Return (X, Y) of the center of cell containing provided text 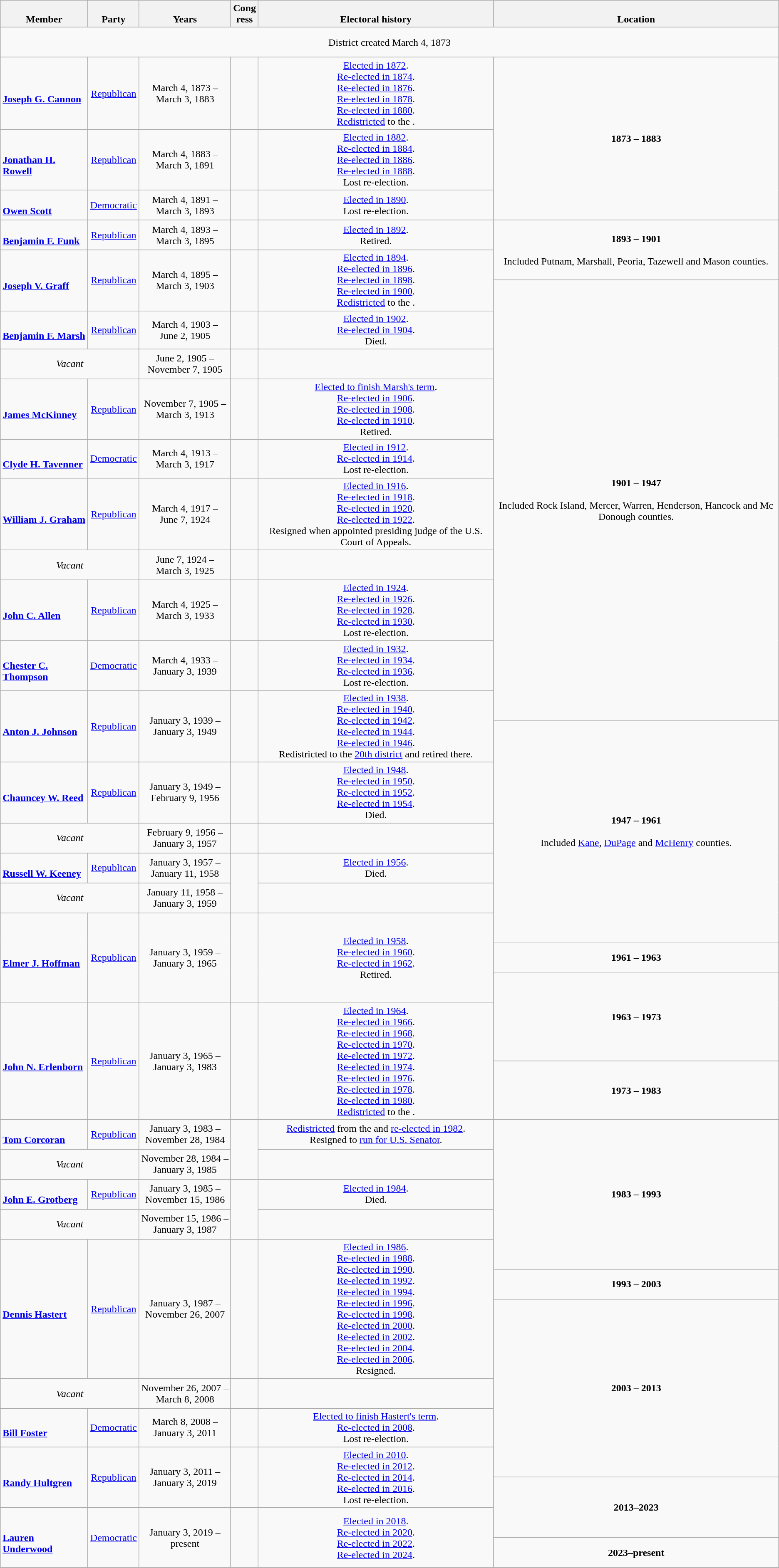
March 4, 1933 –January 3, 1939 (185, 665)
January 3, 1939 –January 3, 1949 (185, 726)
Elected in 1948.Re-elected in 1950.Re-elected in 1952.Re-elected in 1954.Died. (376, 792)
January 3, 2011 –January 3, 2019 (185, 1477)
Elected in 1894.Re-elected in 1896.Re-elected in 1898.Re-elected in 1900.Redistricted to the . (376, 280)
Elected in 1938.Re-elected in 1940.Re-elected in 1942.Re-elected in 1944.Re-elected in 1946.Redistricted to the 20th district and retired there. (376, 726)
Joseph V. Graff (44, 280)
Russell W. Keeney (44, 868)
January 3, 1959 –January 3, 1965 (185, 957)
1973 – 1983 (636, 1091)
January 3, 1987 –November 26, 2007 (185, 1309)
Elected in 1892.Retired. (376, 235)
Elmer J. Hoffman (44, 957)
Elected in 1882.Re-elected in 1884.Re-elected in 1886. Re-elected in 1888.Lost re-election. (376, 160)
John C. Allen (44, 610)
March 4, 1895 –March 3, 1903 (185, 280)
John N. Erlenborn (44, 1061)
Chauncey W. Reed (44, 792)
Chester C. Thompson (44, 665)
Electoral history (376, 14)
1947 – 1961Included Kane, DuPage and McHenry counties. (636, 831)
November 7, 1905 –March 3, 1913 (185, 409)
March 4, 1925 –March 3, 1933 (185, 610)
Elected in 1872.Re-elected in 1874.Re-elected in 1876.Re-elected in 1878.Re-elected in 1880.Redistricted to the . (376, 93)
Elected in 1890.Lost re-election. (376, 205)
March 4, 1883 –March 3, 1891 (185, 160)
November 26, 2007 –March 8, 2008 (185, 1394)
June 7, 1924 –March 3, 1925 (185, 565)
Benjamin F. Marsh (44, 330)
January 3, 1965 –January 3, 1983 (185, 1061)
Elected in 1916.Re-elected in 1918.Re-elected in 1920.Re-elected in 1922.Resigned when appointed presiding judge of the U.S. Court of Appeals. (376, 514)
March 4, 1873 –March 3, 1883 (185, 93)
Years (185, 14)
March 8, 2008 –January 3, 2011 (185, 1428)
Tom Corcoran (44, 1135)
Party (113, 14)
Member (44, 14)
March 4, 1891 –March 3, 1893 (185, 205)
Elected in 2010.Re-elected in 2012.Re-elected in 2014.Re-elected in 2016.Lost re-election. (376, 1477)
Elected in 1912.Re-elected in 1914.Lost re-election. (376, 459)
1963 – 1973 (636, 1016)
June 2, 1905 –November 7, 1905 (185, 364)
Elected in 1924.Re-elected in 1926.Re-elected in 1928.Re-elected in 1930.Lost re-election. (376, 610)
Joseph G. Cannon (44, 93)
District created March 4, 1873 (389, 42)
1893 – 1901Included Putnam, Marshall, Peoria, Tazewell and Mason counties. (636, 250)
Dennis Hastert (44, 1309)
January 3, 1985 –November 15, 1986 (185, 1195)
1983 – 1993 (636, 1195)
Randy Hultgren (44, 1477)
March 4, 1893 –March 3, 1895 (185, 235)
Redistricted from the and re-elected in 1982.Resigned to run for U.S. Senator. (376, 1135)
Anton J. Johnson (44, 726)
Benjamin F. Funk (44, 235)
March 4, 1913 –March 3, 1917 (185, 459)
Elected in 1902.Re-elected in 1904.Died. (376, 330)
February 9, 1956 –January 3, 1957 (185, 838)
Elected in 1984.Died. (376, 1195)
Elected in 1958.Re-elected in 1960.Re-elected in 1962.Retired. (376, 957)
Location (636, 14)
1873 – 1883 (636, 139)
James McKinney (44, 409)
November 15, 1986 –January 3, 1987 (185, 1224)
2023–present (636, 1553)
2013–2023 (636, 1507)
1993 – 2003 (636, 1284)
January 3, 2019 –present (185, 1538)
1901 – 1947Included Rock Island, Mercer, Warren, Henderson, Hancock and Mc Donough counties. (636, 500)
Clyde H. Tavenner (44, 459)
January 3, 1983 –November 28, 1984 (185, 1135)
Owen Scott (44, 205)
January 3, 1949 –February 9, 1956 (185, 792)
Elected in 1956.Died. (376, 868)
March 4, 1903 –June 2, 1905 (185, 330)
Elected to finish Marsh's term.Re-elected in 1906.Re-elected in 1908.Re-elected in 1910.Retired. (376, 409)
Elected in 1932.Re-elected in 1934.Re-elected in 1936.Lost re-election. (376, 665)
John E. Grotberg (44, 1195)
Elected in 2018.Re-elected in 2020.Re-elected in 2022.Re-elected in 2024. (376, 1538)
2003 – 2013 (636, 1388)
Jonathan H. Rowell (44, 160)
Elected to finish Hastert's term.Re-elected in 2008.Lost re-election. (376, 1428)
Congress (245, 14)
January 11, 1958 –January 3, 1959 (185, 898)
November 28, 1984 –January 3, 1985 (185, 1165)
March 4, 1917 –June 7, 1924 (185, 514)
Lauren Underwood (44, 1538)
January 3, 1957 –January 11, 1958 (185, 868)
William J. Graham (44, 514)
1961 – 1963 (636, 957)
Bill Foster (44, 1428)
